Capture the cell that displays the provided text and extract its [x, y] central coordinate. 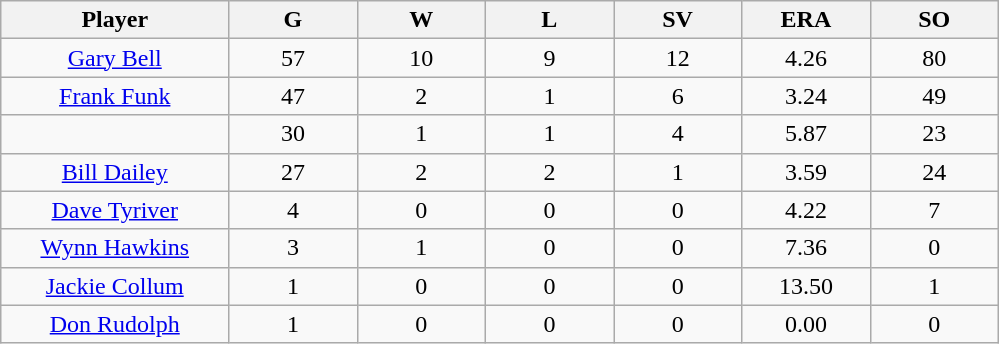
24 [934, 172]
7.36 [806, 248]
Bill Dailey [115, 172]
80 [934, 58]
6 [678, 96]
49 [934, 96]
27 [293, 172]
30 [293, 134]
5.87 [806, 134]
9 [549, 58]
7 [934, 210]
ERA [806, 20]
4.26 [806, 58]
SV [678, 20]
Dave Tyriver [115, 210]
Frank Funk [115, 96]
4.22 [806, 210]
13.50 [806, 286]
G [293, 20]
L [549, 20]
Don Rudolph [115, 324]
3.59 [806, 172]
Wynn Hawkins [115, 248]
57 [293, 58]
0.00 [806, 324]
Player [115, 20]
10 [421, 58]
Gary Bell [115, 58]
Jackie Collum [115, 286]
W [421, 20]
SO [934, 20]
47 [293, 96]
12 [678, 58]
3.24 [806, 96]
3 [293, 248]
23 [934, 134]
